Scan for the cell matching the given text and deliver its [x, y] coordinate at center. 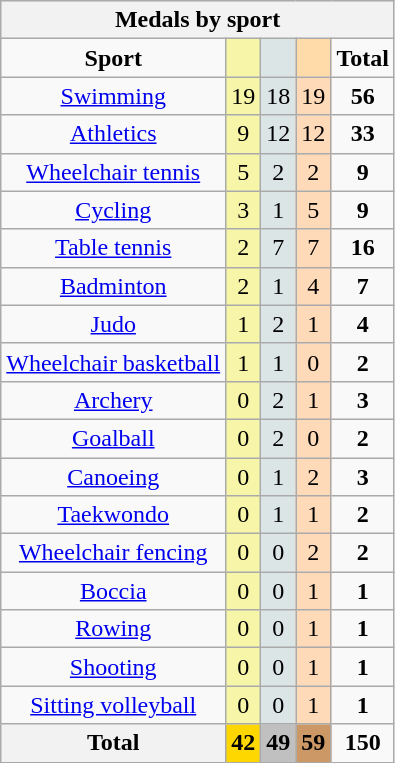
Badminton [114, 286]
16 [363, 248]
Shooting [114, 667]
Sitting volleyball [114, 705]
42 [244, 743]
Taekwondo [114, 515]
Wheelchair fencing [114, 553]
56 [363, 96]
Table tennis [114, 248]
150 [363, 743]
Wheelchair tennis [114, 172]
Judo [114, 324]
Rowing [114, 629]
Wheelchair basketball [114, 362]
Sport [114, 58]
Swimming [114, 96]
Boccia [114, 591]
49 [278, 743]
18 [278, 96]
Goalball [114, 438]
Canoeing [114, 477]
Cycling [114, 210]
33 [363, 134]
Medals by sport [198, 20]
59 [314, 743]
Archery [114, 400]
Athletics [114, 134]
